Extract the [X, Y] coordinate from the center of the cell holding the provided text.  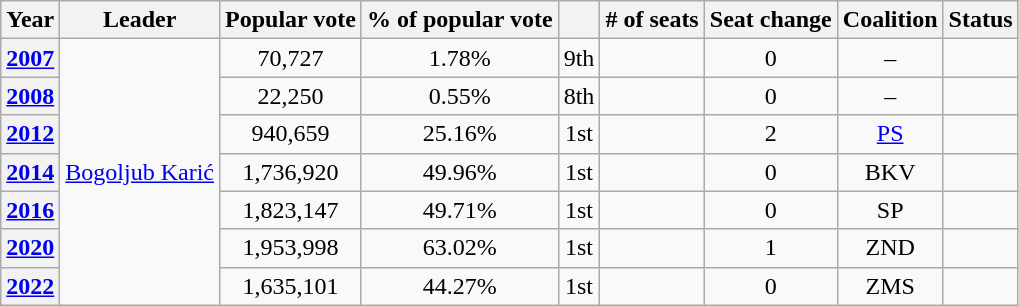
44.27% [460, 286]
PS [890, 134]
2012 [30, 134]
Popular vote [291, 20]
1,953,998 [291, 248]
1 [770, 248]
Bogoljub Karić [140, 172]
25.16% [460, 134]
2 [770, 134]
1.78% [460, 58]
2016 [30, 210]
Seat change [770, 20]
BKV [890, 172]
ZND [890, 248]
Coalition [890, 20]
# of seats [652, 20]
ZMS [890, 286]
1,823,147 [291, 210]
49.71% [460, 210]
SP [890, 210]
8th [579, 96]
940,659 [291, 134]
Status [980, 20]
2008 [30, 96]
49.96% [460, 172]
2014 [30, 172]
1,736,920 [291, 172]
Leader [140, 20]
70,727 [291, 58]
2007 [30, 58]
0.55% [460, 96]
22,250 [291, 96]
9th [579, 58]
63.02% [460, 248]
1,635,101 [291, 286]
2020 [30, 248]
2022 [30, 286]
% of popular vote [460, 20]
Year [30, 20]
